Search for the cell housing the specified text and yield its [x, y] center coordinate. 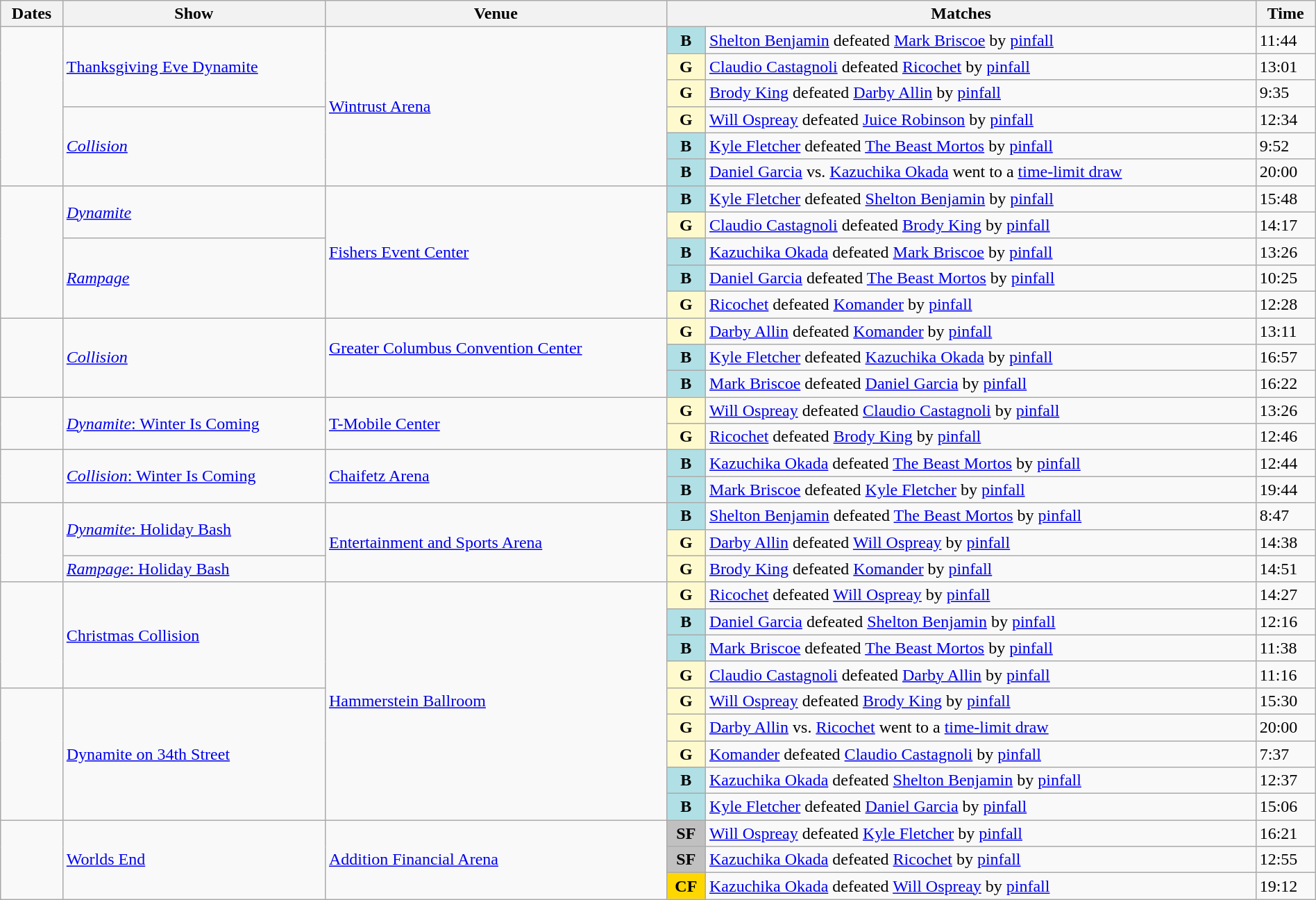
Wintrust Arena [496, 106]
Kazuchika Okada defeated The Beast Mortos by pinfall [981, 463]
Daniel Garcia vs. Kazuchika Okada went to a time-limit draw [981, 172]
Shelton Benjamin defeated The Beast Mortos by pinfall [981, 516]
Kyle Fletcher defeated Daniel Garcia by pinfall [981, 807]
Hammerstein Ballroom [496, 701]
Rampage [194, 278]
9:52 [1285, 146]
Dynamite [194, 212]
14:38 [1285, 542]
Darby Allin defeated Komander by pinfall [981, 331]
11:44 [1285, 40]
Worlds End [194, 860]
13:11 [1285, 331]
Ricochet defeated Brody King by pinfall [981, 437]
16:22 [1285, 384]
Time [1285, 14]
12:34 [1285, 119]
Claudio Castagnoli defeated Brody King by pinfall [981, 225]
19:44 [1285, 490]
Shelton Benjamin defeated Mark Briscoe by pinfall [981, 40]
Collision: Winter Is Coming [194, 476]
8:47 [1285, 516]
Kazuchika Okada defeated Shelton Benjamin by pinfall [981, 781]
Kazuchika Okada defeated Mark Briscoe by pinfall [981, 251]
Darby Allin vs. Ricochet went to a time-limit draw [981, 727]
Ricochet defeated Komander by pinfall [981, 304]
Mark Briscoe defeated Daniel Garcia by pinfall [981, 384]
Dates [32, 14]
19:12 [1285, 886]
16:57 [1285, 358]
Dynamite: Holiday Bash [194, 529]
12:16 [1285, 622]
Brody King defeated Darby Allin by pinfall [981, 93]
14:17 [1285, 225]
Darby Allin defeated Will Ospreay by pinfall [981, 542]
Will Ospreay defeated Kyle Fletcher by pinfall [981, 833]
Dynamite on 34th Street [194, 753]
Dynamite: Winter Is Coming [194, 424]
Kyle Fletcher defeated Shelton Benjamin by pinfall [981, 199]
16:21 [1285, 833]
Will Ospreay defeated Brody King by pinfall [981, 701]
Kyle Fletcher defeated Kazuchika Okada by pinfall [981, 358]
Mark Briscoe defeated The Beast Mortos by pinfall [981, 648]
14:27 [1285, 595]
Fishers Event Center [496, 251]
14:51 [1285, 569]
Mark Briscoe defeated Kyle Fletcher by pinfall [981, 490]
10:25 [1285, 278]
Kazuchika Okada defeated Ricochet by pinfall [981, 860]
Ricochet defeated Will Ospreay by pinfall [981, 595]
11:16 [1285, 674]
Greater Columbus Convention Center [496, 358]
Kazuchika Okada defeated Will Ospreay by pinfall [981, 886]
CF [686, 886]
12:44 [1285, 463]
12:55 [1285, 860]
T-Mobile Center [496, 424]
11:38 [1285, 648]
7:37 [1285, 753]
Show [194, 14]
Thanksgiving Eve Dynamite [194, 67]
Matches [961, 14]
Daniel Garcia defeated The Beast Mortos by pinfall [981, 278]
Will Ospreay defeated Juice Robinson by pinfall [981, 119]
Will Ospreay defeated Claudio Castagnoli by pinfall [981, 410]
Brody King defeated Komander by pinfall [981, 569]
Claudio Castagnoli defeated Darby Allin by pinfall [981, 674]
9:35 [1285, 93]
Kyle Fletcher defeated The Beast Mortos by pinfall [981, 146]
Addition Financial Arena [496, 860]
12:37 [1285, 781]
15:06 [1285, 807]
Claudio Castagnoli defeated Ricochet by pinfall [981, 67]
15:48 [1285, 199]
Entertainment and Sports Arena [496, 542]
Venue [496, 14]
13:01 [1285, 67]
12:46 [1285, 437]
15:30 [1285, 701]
Daniel Garcia defeated Shelton Benjamin by pinfall [981, 622]
12:28 [1285, 304]
Komander defeated Claudio Castagnoli by pinfall [981, 753]
Christmas Collision [194, 635]
Chaifetz Arena [496, 476]
Rampage: Holiday Bash [194, 569]
